Pinpoint the cell where the given text exists, returning its [x, y] midpoint coordinate. 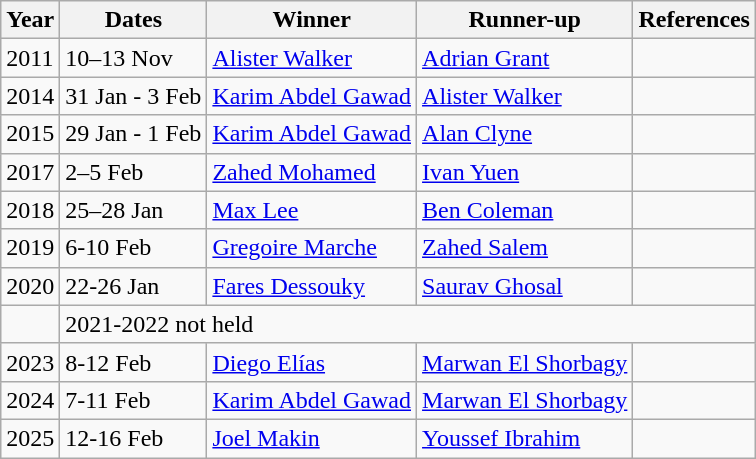
Runner-up [525, 20]
2014 [30, 96]
2017 [30, 172]
Winner [312, 20]
Max Lee [312, 210]
Alan Clyne [525, 134]
2018 [30, 210]
2015 [30, 134]
Adrian Grant [525, 58]
8-12 Feb [134, 362]
2021-2022 not held [408, 324]
12-16 Feb [134, 438]
Ivan Yuen [525, 172]
Diego Elías [312, 362]
Zahed Salem [525, 248]
Saurav Ghosal [525, 286]
Year [30, 20]
2020 [30, 286]
25–28 Jan [134, 210]
2023 [30, 362]
2024 [30, 400]
29 Jan - 1 Feb [134, 134]
22-26 Jan [134, 286]
Ben Coleman [525, 210]
Gregoire Marche [312, 248]
Zahed Mohamed [312, 172]
Dates [134, 20]
31 Jan - 3 Feb [134, 96]
Fares Dessouky [312, 286]
Joel Makin [312, 438]
6-10 Feb [134, 248]
References [694, 20]
2011 [30, 58]
Youssef Ibrahim [525, 438]
2019 [30, 248]
2–5 Feb [134, 172]
2025 [30, 438]
7-11 Feb [134, 400]
10–13 Nov [134, 58]
